Find where the given text appears and provide that cell's center as [x, y] coordinate. 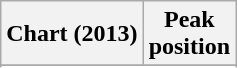
Chart (2013) [72, 34]
Peakposition [189, 34]
